Extract the [X, Y] coordinate from the center of the cell holding the provided text.  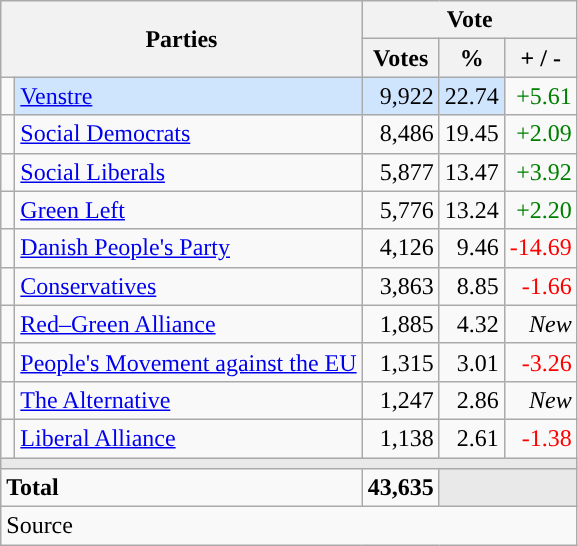
2.86 [472, 400]
9,922 [400, 96]
22.74 [472, 96]
2.61 [472, 438]
4.32 [472, 324]
Parties [182, 39]
-1.66 [540, 286]
1,315 [400, 362]
Social Liberals [188, 172]
-1.38 [540, 438]
Votes [400, 58]
1,138 [400, 438]
-3.26 [540, 362]
Conservatives [188, 286]
13.47 [472, 172]
Social Democrats [188, 134]
Red–Green Alliance [188, 324]
Venstre [188, 96]
The Alternative [188, 400]
13.24 [472, 210]
Source [290, 526]
9.46 [472, 248]
8.85 [472, 286]
Vote [470, 20]
Total [182, 488]
43,635 [400, 488]
8,486 [400, 134]
Danish People's Party [188, 248]
% [472, 58]
Liberal Alliance [188, 438]
People's Movement against the EU [188, 362]
+2.20 [540, 210]
Green Left [188, 210]
19.45 [472, 134]
1,247 [400, 400]
3,863 [400, 286]
4,126 [400, 248]
+5.61 [540, 96]
5,877 [400, 172]
1,885 [400, 324]
3.01 [472, 362]
+3.92 [540, 172]
+2.09 [540, 134]
+ / - [540, 58]
5,776 [400, 210]
-14.69 [540, 248]
